Extract the (X, Y) coordinate from the center of the cell holding the provided text.  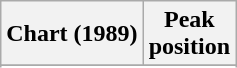
Peakposition (189, 34)
Chart (1989) (72, 34)
